Provide the [X, Y] coordinate of the cell's center where the given text is located.  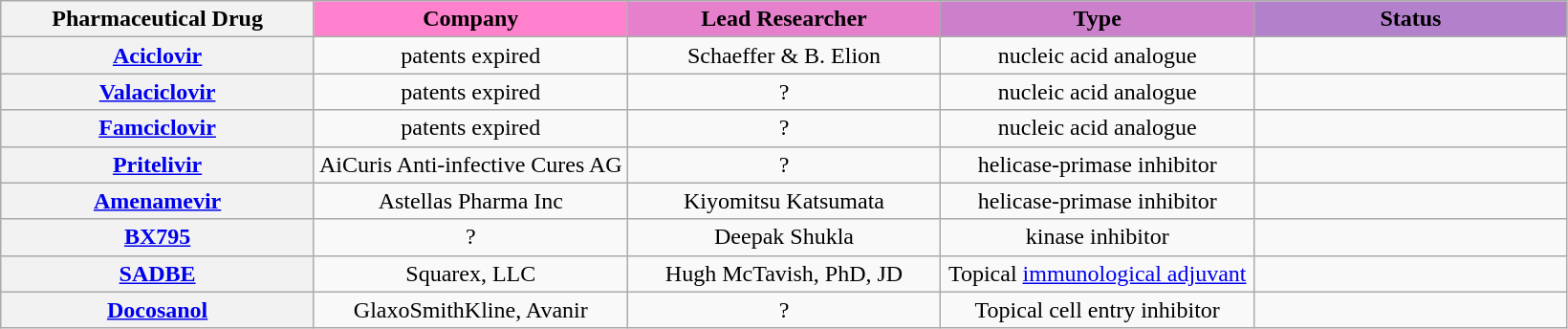
Status [1411, 19]
Schaeffer & B. Elion [784, 55]
Lead Researcher [784, 19]
Valaciclovir [158, 92]
Squarex, LLC [470, 274]
GlaxoSmithKline, Avanir [470, 310]
Topical immunological adjuvant [1098, 274]
Astellas Pharma Inc [470, 201]
Famciclovir [158, 128]
Pritelivir [158, 164]
BX795 [158, 237]
AiCuris Anti-infective Cures AG [470, 164]
Docosanol [158, 310]
Topical cell entry inhibitor [1098, 310]
Pharmaceutical Drug [158, 19]
Kiyomitsu Katsumata [784, 201]
Deepak Shukla [784, 237]
Hugh McTavish, PhD, JD [784, 274]
Type [1098, 19]
Company [470, 19]
Aciclovir [158, 55]
Amenamevir [158, 201]
kinase inhibitor [1098, 237]
SADBE [158, 274]
